Return [x, y] of the center of cell containing provided text 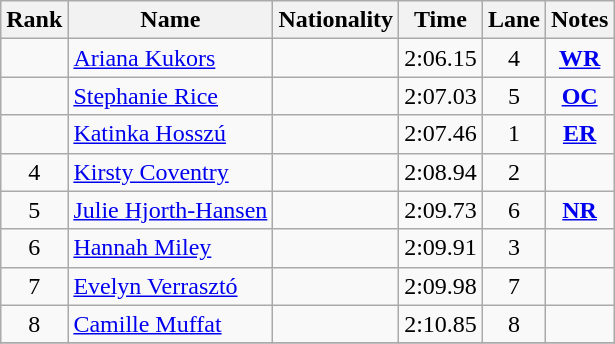
2:09.91 [441, 248]
2:10.85 [441, 324]
Katinka Hosszú [170, 134]
2:06.15 [441, 58]
Hannah Miley [170, 248]
Stephanie Rice [170, 96]
Kirsty Coventry [170, 172]
Julie Hjorth-Hansen [170, 210]
Rank [34, 20]
2:07.46 [441, 134]
Ariana Kukors [170, 58]
Nationality [336, 20]
2 [514, 172]
ER [579, 134]
WR [579, 58]
Name [170, 20]
Notes [579, 20]
1 [514, 134]
NR [579, 210]
2:09.98 [441, 286]
3 [514, 248]
OC [579, 96]
2:08.94 [441, 172]
Evelyn Verrasztó [170, 286]
2:07.03 [441, 96]
2:09.73 [441, 210]
Lane [514, 20]
Camille Muffat [170, 324]
Time [441, 20]
